Scan for the cell matching the given text and deliver its [x, y] coordinate at center. 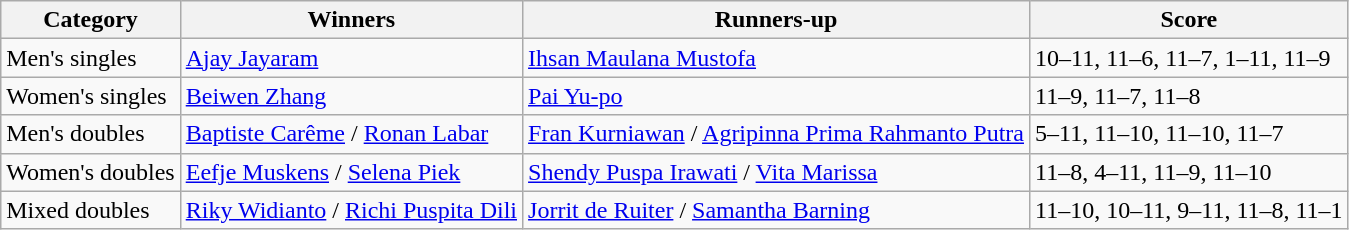
11–8, 4–11, 11–9, 11–10 [1190, 172]
Riky Widianto / Richi Puspita Dili [351, 210]
Eefje Muskens / Selena Piek [351, 172]
Winners [351, 20]
Men's doubles [90, 134]
Baptiste Carême / Ronan Labar [351, 134]
Fran Kurniawan / Agripinna Prima Rahmanto Putra [776, 134]
Ihsan Maulana Mustofa [776, 58]
Men's singles [90, 58]
Pai Yu-po [776, 96]
Mixed doubles [90, 210]
Beiwen Zhang [351, 96]
Score [1190, 20]
5–11, 11–10, 11–10, 11–7 [1190, 134]
Women's singles [90, 96]
11–10, 10–11, 9–11, 11–8, 11–1 [1190, 210]
Ajay Jayaram [351, 58]
Jorrit de Ruiter / Samantha Barning [776, 210]
Women's doubles [90, 172]
11–9, 11–7, 11–8 [1190, 96]
Category [90, 20]
10–11, 11–6, 11–7, 1–11, 11–9 [1190, 58]
Runners-up [776, 20]
Shendy Puspa Irawati / Vita Marissa [776, 172]
